Identify which cell holds the provided text, then report its (x, y) central coordinate. 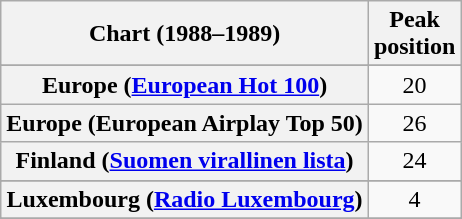
24 (414, 161)
20 (414, 85)
Europe (European Airplay Top 50) (185, 123)
Europe (European Hot 100) (185, 85)
Chart (1988–1989) (185, 34)
Finland (Suomen virallinen lista) (185, 161)
4 (414, 199)
Luxembourg (Radio Luxembourg) (185, 199)
Peakposition (414, 34)
26 (414, 123)
